Locate the cell with the specified text and output its [x, y] center coordinate. 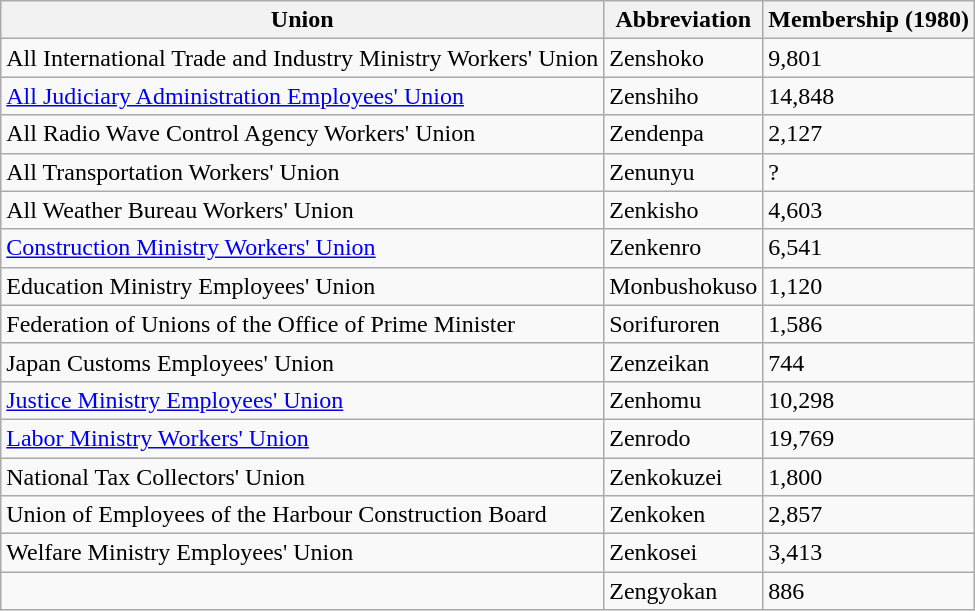
744 [869, 362]
All Transportation Workers' Union [302, 172]
Sorifuroren [684, 324]
19,769 [869, 438]
9,801 [869, 58]
Zenunyu [684, 172]
All Weather Bureau Workers' Union [302, 210]
Zengyokan [684, 591]
Zenkosei [684, 553]
All Radio Wave Control Agency Workers' Union [302, 134]
886 [869, 591]
Zenkisho [684, 210]
National Tax Collectors' Union [302, 477]
Zendenpa [684, 134]
10,298 [869, 400]
3,413 [869, 553]
1,120 [869, 286]
Justice Ministry Employees' Union [302, 400]
Japan Customs Employees' Union [302, 362]
1,800 [869, 477]
Zenkoken [684, 515]
Construction Ministry Workers' Union [302, 248]
6,541 [869, 248]
Labor Ministry Workers' Union [302, 438]
Zenhomu [684, 400]
Zenrodo [684, 438]
14,848 [869, 96]
Zenzeikan [684, 362]
1,586 [869, 324]
All International Trade and Industry Ministry Workers' Union [302, 58]
Zenshoko [684, 58]
Union of Employees of the Harbour Construction Board [302, 515]
Union [302, 20]
2,857 [869, 515]
Zenkokuzei [684, 477]
Welfare Ministry Employees' Union [302, 553]
2,127 [869, 134]
Education Ministry Employees' Union [302, 286]
Membership (1980) [869, 20]
? [869, 172]
Monbushokuso [684, 286]
Abbreviation [684, 20]
Federation of Unions of the Office of Prime Minister [302, 324]
Zenkenro [684, 248]
Zenshiho [684, 96]
4,603 [869, 210]
All Judiciary Administration Employees' Union [302, 96]
